Pinpoint the cell where the given text exists, returning its (X, Y) midpoint coordinate. 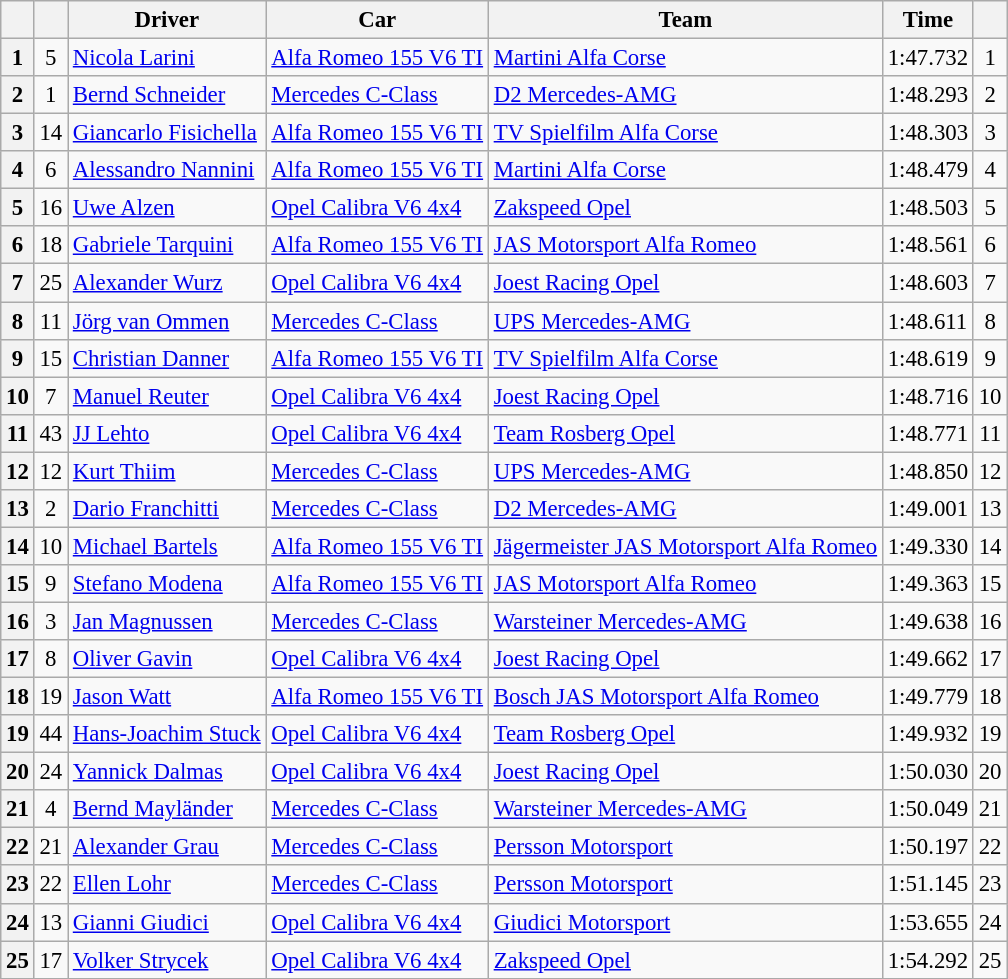
Alexander Wurz (168, 283)
44 (50, 734)
Hans-Joachim Stuck (168, 734)
1:48.503 (928, 208)
Gianni Giudici (168, 922)
Jägermeister JAS Motorsport Alfa Romeo (685, 546)
Giudici Motorsport (685, 922)
Car (377, 20)
1:48.303 (928, 133)
JJ Lehto (168, 433)
1:49.363 (928, 584)
1:50.049 (928, 809)
1:48.611 (928, 321)
1:54.292 (928, 960)
Alexander Grau (168, 847)
Time (928, 20)
1:48.619 (928, 358)
1:48.561 (928, 245)
Driver (168, 20)
1:48.293 (928, 95)
Christian Danner (168, 358)
Jason Watt (168, 697)
1:48.850 (928, 471)
1:50.197 (928, 847)
Bernd Schneider (168, 95)
1:49.001 (928, 509)
Giancarlo Fisichella (168, 133)
Jörg van Ommen (168, 321)
Uwe Alzen (168, 208)
1:48.716 (928, 396)
1:49.932 (928, 734)
1:48.603 (928, 283)
Yannick Dalmas (168, 772)
Michael Bartels (168, 546)
1:49.662 (928, 659)
Dario Franchitti (168, 509)
Manuel Reuter (168, 396)
Ellen Lohr (168, 885)
Bernd Mayländer (168, 809)
1:48.479 (928, 170)
Gabriele Tarquini (168, 245)
1:49.779 (928, 697)
Alessandro Nannini (168, 170)
43 (50, 433)
Nicola Larini (168, 58)
Kurt Thiim (168, 471)
1:47.732 (928, 58)
Bosch JAS Motorsport Alfa Romeo (685, 697)
1:50.030 (928, 772)
1:49.638 (928, 621)
Jan Magnussen (168, 621)
1:51.145 (928, 885)
Team (685, 20)
Oliver Gavin (168, 659)
1:48.771 (928, 433)
Stefano Modena (168, 584)
1:49.330 (928, 546)
1:53.655 (928, 922)
Volker Strycek (168, 960)
